From the cell containing the given text, extract its center point as (x, y) coordinate. 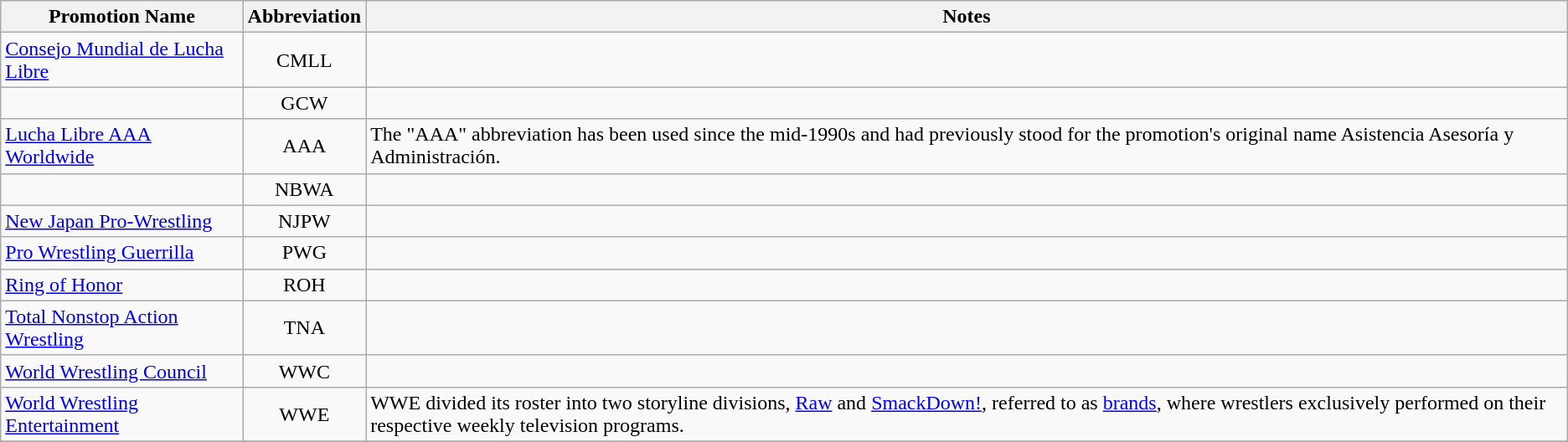
Ring of Honor (122, 285)
Pro Wrestling Guerrilla (122, 253)
TNA (305, 328)
Lucha Libre AAA Worldwide (122, 146)
WWC (305, 371)
NBWA (305, 189)
Abbreviation (305, 17)
PWG (305, 253)
NJPW (305, 221)
GCW (305, 103)
CMLL (305, 60)
New Japan Pro-Wrestling (122, 221)
WWE (305, 414)
Notes (967, 17)
Total Nonstop Action Wrestling (122, 328)
Promotion Name (122, 17)
AAA (305, 146)
World Wrestling Entertainment (122, 414)
Consejo Mundial de Lucha Libre (122, 60)
World Wrestling Council (122, 371)
ROH (305, 285)
